Capture the cell that displays the provided text and extract its (X, Y) central coordinate. 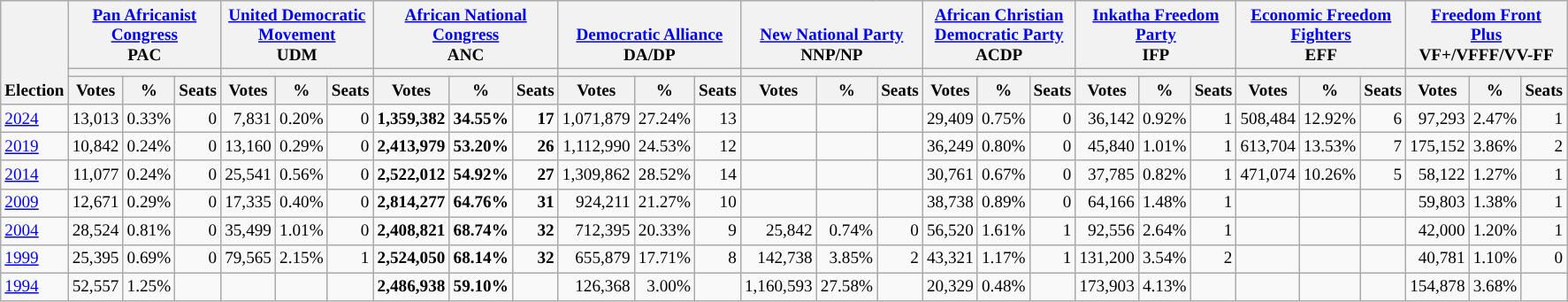
0.81% (149, 231)
0.40% (302, 203)
126,368 (596, 287)
2,408,821 (411, 231)
6 (1383, 119)
53.20% (481, 147)
2,486,938 (411, 287)
655,879 (596, 259)
17,335 (249, 203)
2,522,012 (411, 174)
0.48% (1003, 287)
1.48% (1164, 203)
5 (1383, 174)
42,000 (1438, 231)
142,738 (778, 259)
African ChristianDemocratic PartyACDP (998, 35)
7,831 (249, 119)
13 (718, 119)
2019 (34, 147)
24.53% (664, 147)
92,556 (1107, 231)
8 (718, 259)
0.75% (1003, 119)
Inkatha FreedomPartyIFP (1156, 35)
712,395 (596, 231)
1.17% (1003, 259)
13.53% (1329, 147)
2.15% (302, 259)
97,293 (1438, 119)
1,071,879 (596, 119)
27.24% (664, 119)
17.71% (664, 259)
36,249 (950, 147)
1.25% (149, 287)
20,329 (950, 287)
7 (1383, 147)
0.80% (1003, 147)
924,211 (596, 203)
27 (535, 174)
26 (535, 147)
12.92% (1329, 119)
United DemocraticMovementUDM (297, 35)
0.82% (1164, 174)
0.20% (302, 119)
4.13% (1164, 287)
30,761 (950, 174)
20.33% (664, 231)
28,524 (96, 231)
154,878 (1438, 287)
1,160,593 (778, 287)
10,842 (96, 147)
1.10% (1495, 259)
3.86% (1495, 147)
2004 (34, 231)
2.64% (1164, 231)
37,785 (1107, 174)
31 (535, 203)
28.52% (664, 174)
79,565 (249, 259)
17 (535, 119)
471,074 (1268, 174)
3.00% (664, 287)
25,395 (96, 259)
45,840 (1107, 147)
1,112,990 (596, 147)
613,704 (1268, 147)
34.55% (481, 119)
10 (718, 203)
43,321 (950, 259)
2,524,050 (411, 259)
52,557 (96, 287)
59,803 (1438, 203)
35,499 (249, 231)
2024 (34, 119)
12 (718, 147)
3.68% (1495, 287)
1994 (34, 287)
13,160 (249, 147)
1.61% (1003, 231)
2014 (34, 174)
2009 (34, 203)
59.10% (481, 287)
56,520 (950, 231)
0.74% (846, 231)
68.14% (481, 259)
3.54% (1164, 259)
54.92% (481, 174)
58,122 (1438, 174)
13,013 (96, 119)
Freedom FrontPlusVF+/VFFF/VV-FF (1487, 35)
29,409 (950, 119)
1,309,862 (596, 174)
0.89% (1003, 203)
508,484 (1268, 119)
9 (718, 231)
175,152 (1438, 147)
1999 (34, 259)
3.85% (846, 259)
Democratic AllianceDA/DP (649, 35)
40,781 (1438, 259)
12,671 (96, 203)
2,413,979 (411, 147)
Election (34, 53)
36,142 (1107, 119)
64,166 (1107, 203)
2.47% (1495, 119)
21.27% (664, 203)
11,077 (96, 174)
1.20% (1495, 231)
1,359,382 (411, 119)
0.69% (149, 259)
0.92% (1164, 119)
0.56% (302, 174)
New National PartyNNP/NP (831, 35)
2,814,277 (411, 203)
68.74% (481, 231)
14 (718, 174)
27.58% (846, 287)
131,200 (1107, 259)
25,541 (249, 174)
1.27% (1495, 174)
64.76% (481, 203)
173,903 (1107, 287)
0.67% (1003, 174)
Economic FreedomFightersEFF (1321, 35)
1.38% (1495, 203)
0.33% (149, 119)
African NationalCongressANC (465, 35)
25,842 (778, 231)
10.26% (1329, 174)
Pan AfricanistCongressPAC (144, 35)
38,738 (950, 203)
